Provide the (X, Y) coordinate of the cell's center where the given text is located.  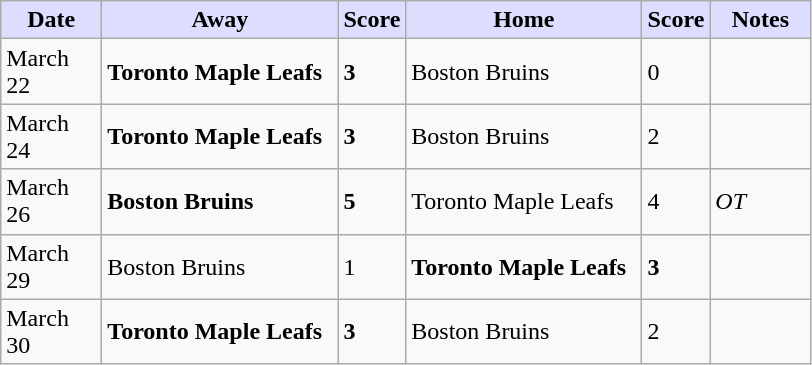
March 26 (52, 202)
Notes (760, 20)
Date (52, 20)
1 (372, 266)
5 (372, 202)
Home (524, 20)
Away (220, 20)
March 24 (52, 136)
March 22 (52, 72)
March 29 (52, 266)
0 (676, 72)
4 (676, 202)
March 30 (52, 332)
OT (760, 202)
